Identify which cell holds the provided text, then report its (x, y) central coordinate. 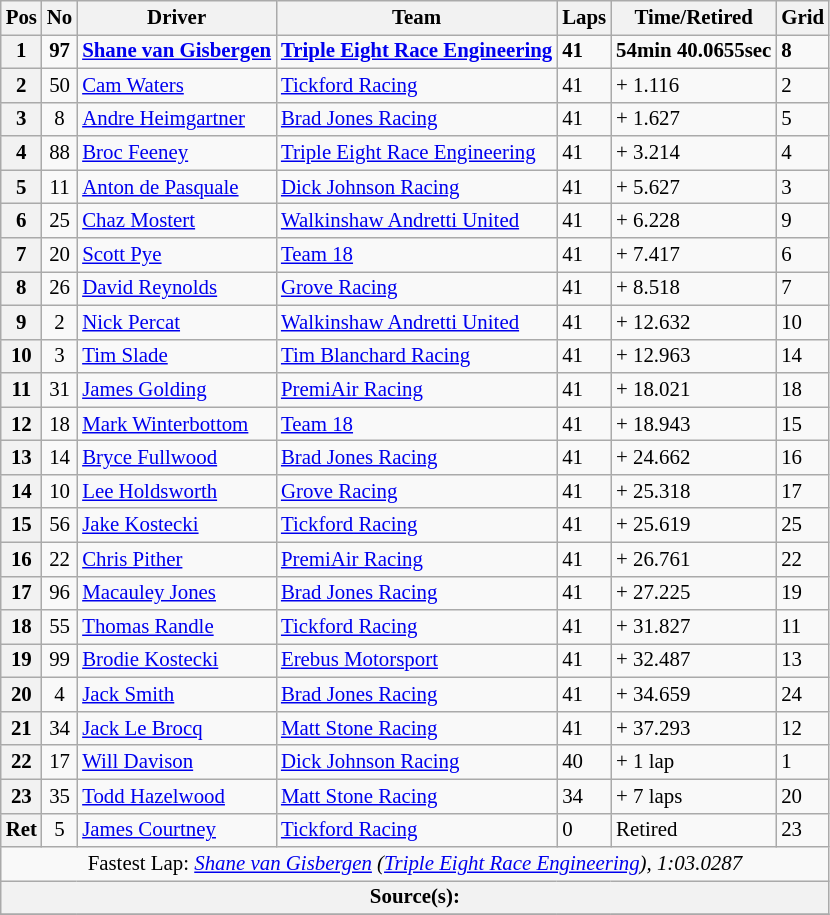
Jake Kostecki (176, 525)
Source(s): (415, 898)
+ 3.214 (694, 153)
Team (416, 18)
24 (802, 695)
+ 25.318 (694, 491)
88 (60, 153)
Tim Slade (176, 356)
+ 1 lap (694, 762)
55 (60, 627)
Broc Feeney (176, 153)
35 (60, 796)
Todd Hazelwood (176, 796)
Thomas Randle (176, 627)
Driver (176, 18)
Time/Retired (694, 18)
Mark Winterbottom (176, 424)
Ret (22, 830)
Cam Waters (176, 85)
No (60, 18)
James Golding (176, 390)
+ 37.293 (694, 728)
26 (60, 288)
Erebus Motorsport (416, 661)
Bryce Fullwood (176, 458)
40 (584, 762)
+ 24.662 (694, 458)
56 (60, 525)
+ 6.228 (694, 221)
+ 27.225 (694, 593)
Laps (584, 18)
Grid (802, 18)
+ 1.116 (694, 85)
Macauley Jones (176, 593)
Brodie Kostecki (176, 661)
+ 5.627 (694, 187)
+ 7 laps (694, 796)
Jack Le Brocq (176, 728)
96 (60, 593)
50 (60, 85)
+ 25.619 (694, 525)
Pos (22, 18)
21 (22, 728)
0 (584, 830)
Anton de Pasquale (176, 187)
+ 18.021 (694, 390)
Jack Smith (176, 695)
Will Davison (176, 762)
+ 1.627 (694, 119)
Scott Pye (176, 255)
+ 32.487 (694, 661)
Fastest Lap: Shane van Gisbergen (Triple Eight Race Engineering), 1:03.0287 (415, 864)
31 (60, 390)
97 (60, 51)
+ 34.659 (694, 695)
+ 18.943 (694, 424)
+ 7.417 (694, 255)
+ 26.761 (694, 559)
David Reynolds (176, 288)
54min 40.0655sec (694, 51)
James Courtney (176, 830)
Retired (694, 830)
Shane van Gisbergen (176, 51)
Nick Percat (176, 322)
+ 31.827 (694, 627)
+ 8.518 (694, 288)
+ 12.963 (694, 356)
Chris Pither (176, 559)
Andre Heimgartner (176, 119)
99 (60, 661)
Tim Blanchard Racing (416, 356)
Chaz Mostert (176, 221)
+ 12.632 (694, 322)
Lee Holdsworth (176, 491)
